Scan for the cell matching the given text and deliver its (x, y) coordinate at center. 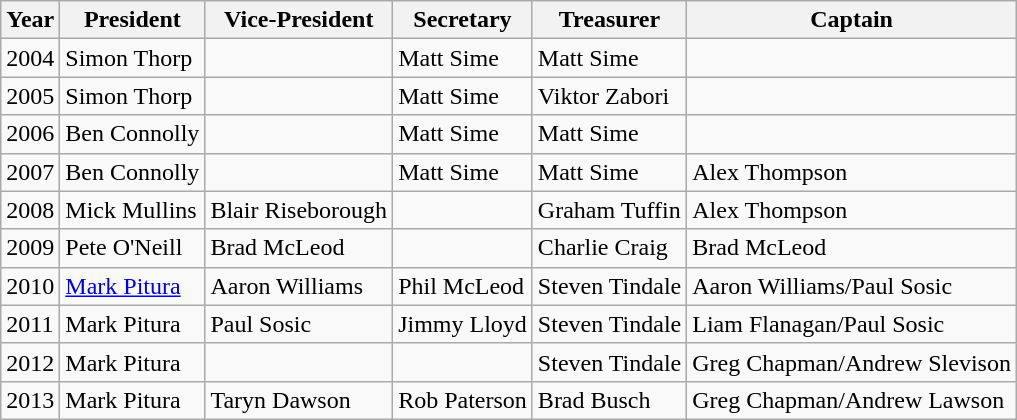
2004 (30, 58)
Phil McLeod (463, 286)
2008 (30, 210)
Charlie Craig (609, 248)
2013 (30, 400)
2011 (30, 324)
2010 (30, 286)
Pete O'Neill (132, 248)
Paul Sosic (299, 324)
Captain (852, 20)
Greg Chapman/Andrew Slevison (852, 362)
Aaron Williams/Paul Sosic (852, 286)
2005 (30, 96)
Jimmy Lloyd (463, 324)
Viktor Zabori (609, 96)
2007 (30, 172)
Mick Mullins (132, 210)
Year (30, 20)
Vice-President (299, 20)
Taryn Dawson (299, 400)
2012 (30, 362)
Brad Busch (609, 400)
2009 (30, 248)
Graham Tuffin (609, 210)
2006 (30, 134)
Rob Paterson (463, 400)
Greg Chapman/Andrew Lawson (852, 400)
Treasurer (609, 20)
Liam Flanagan/Paul Sosic (852, 324)
Blair Riseborough (299, 210)
Aaron Williams (299, 286)
Secretary (463, 20)
President (132, 20)
